Output the [x, y] coordinate of the center of the cell containing the given text.  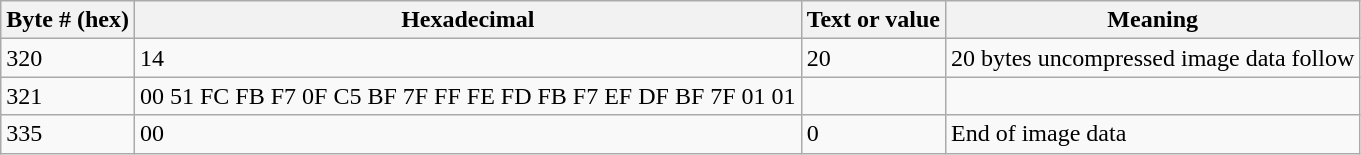
Text or value [873, 20]
Byte # (hex) [68, 20]
20 [873, 58]
00 51 FC FB F7 0F C5 BF 7F FF FE FD FB F7 EF DF BF 7F 01 01 [468, 96]
335 [68, 134]
0 [873, 134]
00 [468, 134]
320 [68, 58]
321 [68, 96]
Hexadecimal [468, 20]
14 [468, 58]
Meaning [1153, 20]
End of image data [1153, 134]
20 bytes uncompressed image data follow [1153, 58]
